Locate the cell with the specified text and output its (X, Y) center coordinate. 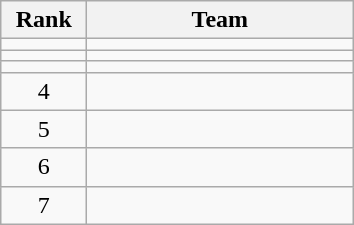
Rank (44, 20)
6 (44, 167)
5 (44, 129)
Team (220, 20)
7 (44, 205)
4 (44, 91)
